Extract the [X, Y] coordinate from the center of the cell holding the provided text.  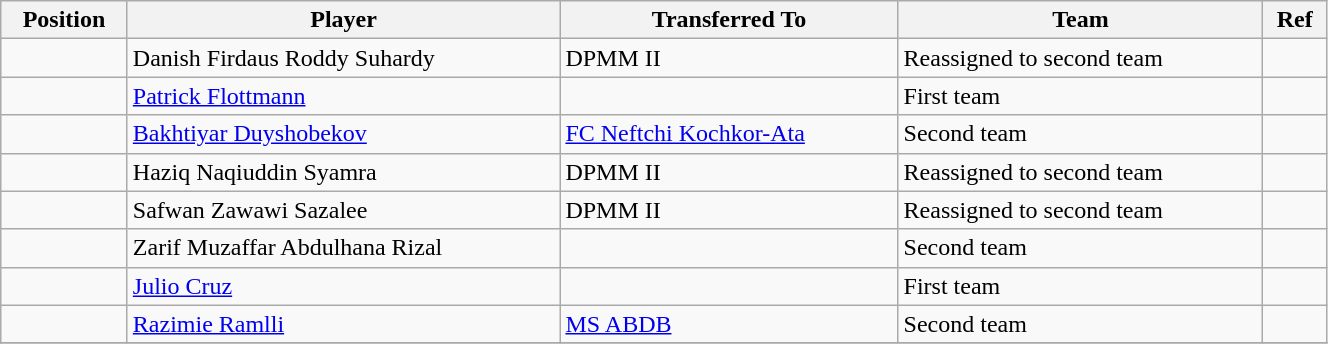
Team [1080, 20]
Patrick Flottmann [344, 96]
Ref [1295, 20]
Zarif Muzaffar Abdulhana Rizal [344, 248]
Danish Firdaus Roddy Suhardy [344, 58]
FC Neftchi Kochkor-Ata [729, 134]
Bakhtiyar Duyshobekov [344, 134]
Player [344, 20]
Position [64, 20]
MS ABDB [729, 324]
Julio Cruz [344, 286]
Transferred To [729, 20]
Razimie Ramlli [344, 324]
Safwan Zawawi Sazalee [344, 210]
Haziq Naqiuddin Syamra [344, 172]
